Extract the [x, y] coordinate from the center of the cell holding the provided text.  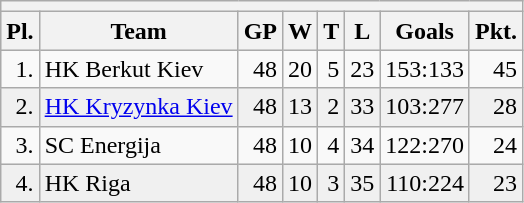
3 [332, 183]
Pl. [20, 31]
3. [20, 145]
5 [332, 69]
153:133 [425, 69]
L [362, 31]
2 [332, 107]
33 [362, 107]
SC Energija [138, 145]
HK Berkut Kiev [138, 69]
20 [300, 69]
T [332, 31]
34 [362, 145]
24 [496, 145]
45 [496, 69]
GP [260, 31]
103:277 [425, 107]
13 [300, 107]
35 [362, 183]
Pkt. [496, 31]
HK Kryzynka Kiev [138, 107]
Team [138, 31]
W [300, 31]
4. [20, 183]
122:270 [425, 145]
28 [496, 107]
2. [20, 107]
HK Riga [138, 183]
4 [332, 145]
Goals [425, 31]
110:224 [425, 183]
1. [20, 69]
